Return the (X, Y) coordinate for the center point of the cell that contains the specified text.  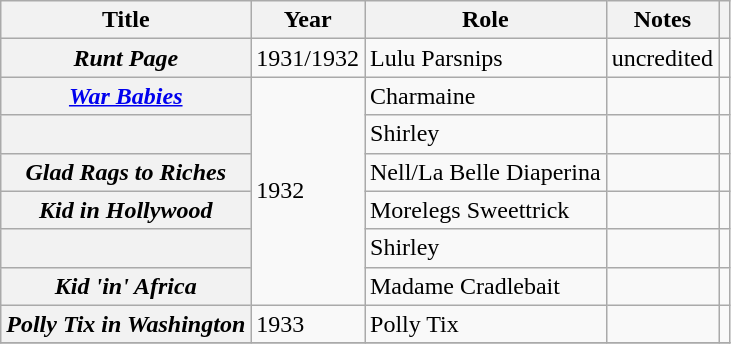
Nell/La Belle Diaperina (485, 172)
Polly Tix (485, 324)
Notes (662, 20)
Title (126, 20)
Charmaine (485, 96)
Kid in Hollywood (126, 210)
1933 (308, 324)
1932 (308, 191)
Lulu Parsnips (485, 58)
Runt Page (126, 58)
Year (308, 20)
Polly Tix in Washington (126, 324)
Glad Rags to Riches (126, 172)
uncredited (662, 58)
Role (485, 20)
Morelegs Sweettrick (485, 210)
Kid 'in' Africa (126, 286)
War Babies (126, 96)
Madame Cradlebait (485, 286)
1931/1932 (308, 58)
